Output the (X, Y) coordinate of the center of the cell containing the given text.  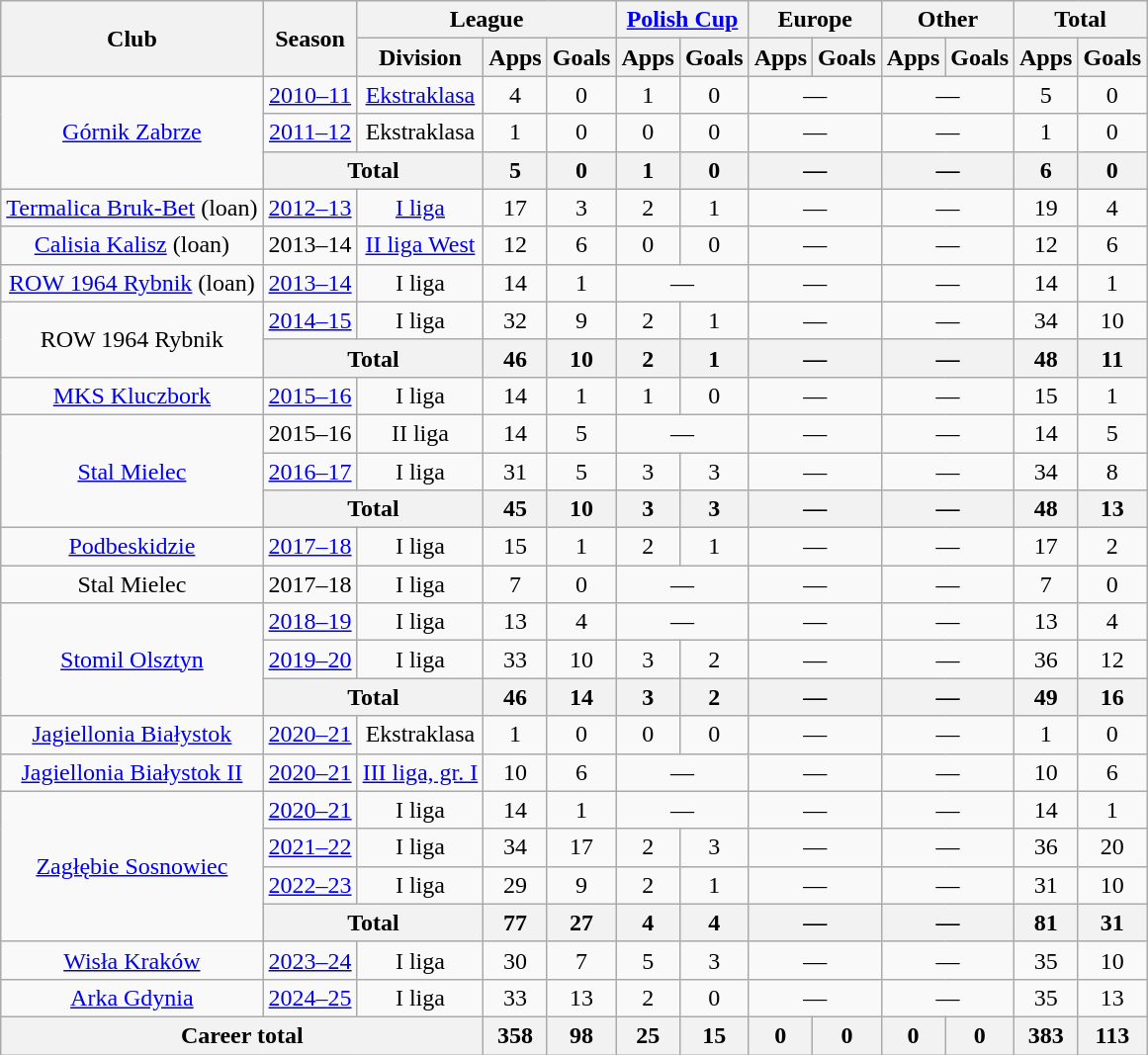
II liga (420, 433)
16 (1112, 697)
2024–25 (310, 998)
Other (947, 20)
MKS Kluczbork (132, 396)
2016–17 (310, 472)
Club (132, 39)
League (486, 20)
Górnik Zabrze (132, 132)
Wisła Kraków (132, 960)
II liga West (420, 245)
Europe (815, 20)
2019–20 (310, 659)
ROW 1964 Rybnik (loan) (132, 283)
2021–22 (310, 847)
ROW 1964 Rybnik (132, 339)
Arka Gdynia (132, 998)
19 (1046, 208)
49 (1046, 697)
11 (1112, 358)
Jagiellonia Białystok (132, 735)
2023–24 (310, 960)
77 (515, 923)
30 (515, 960)
Zagłębie Sosnowiec (132, 866)
Jagiellonia Białystok II (132, 772)
2014–15 (310, 320)
Calisia Kalisz (loan) (132, 245)
25 (648, 1035)
Podbeskidzie (132, 547)
Division (420, 57)
113 (1112, 1035)
Termalica Bruk-Bet (loan) (132, 208)
2011–12 (310, 132)
Stomil Olsztyn (132, 659)
27 (581, 923)
2018–19 (310, 622)
358 (515, 1035)
III liga, gr. I (420, 772)
81 (1046, 923)
29 (515, 885)
2022–23 (310, 885)
Career total (242, 1035)
20 (1112, 847)
Polish Cup (682, 20)
8 (1112, 472)
383 (1046, 1035)
2012–13 (310, 208)
32 (515, 320)
Season (310, 39)
98 (581, 1035)
2010–11 (310, 95)
45 (515, 509)
